Provide the [x, y] coordinate of the cell's center where the given text is located.  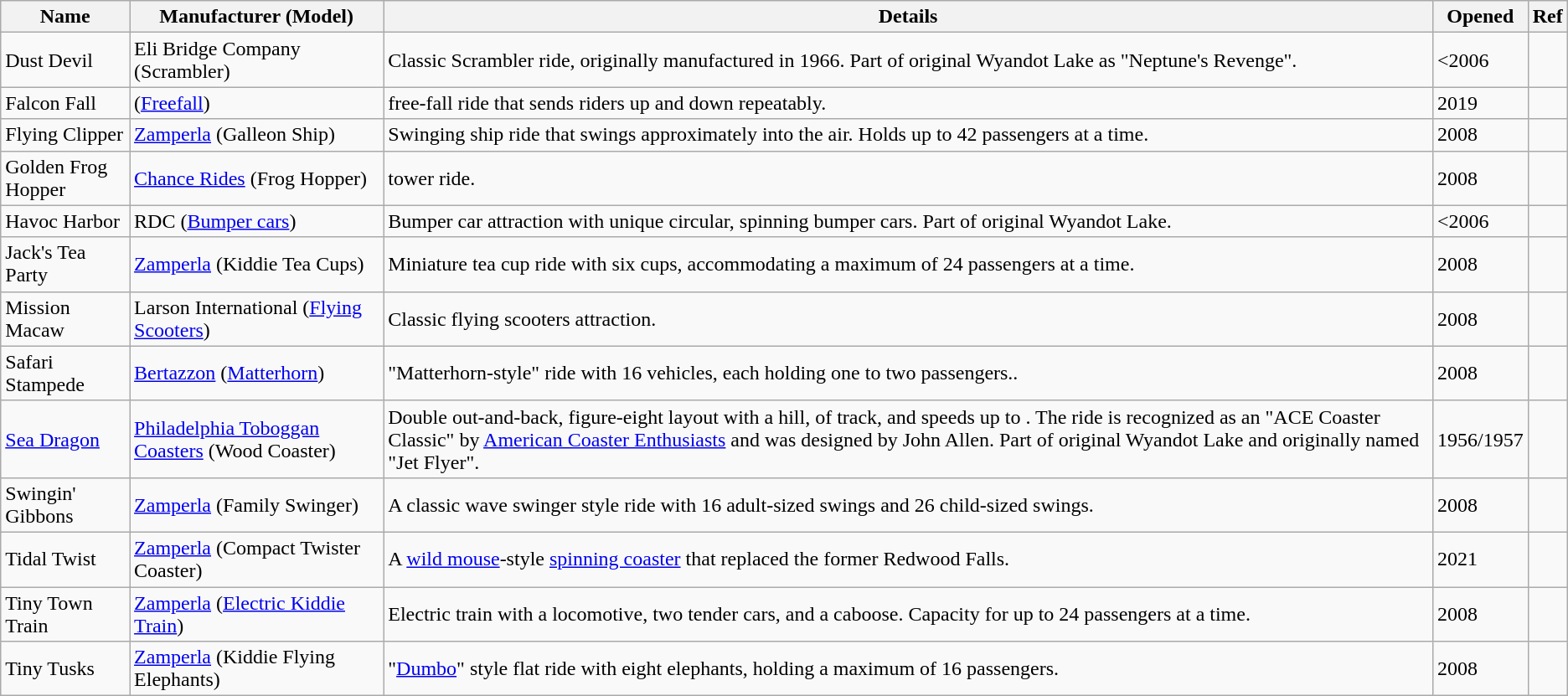
Safari Stampede [65, 374]
Bumper car attraction with unique circular, spinning bumper cars. Part of original Wyandot Lake. [908, 221]
A classic wave swinger style ride with 16 adult-sized swings and 26 child-sized swings. [908, 504]
"Dumbo" style flat ride with eight elephants, holding a maximum of 16 passengers. [908, 668]
Tidal Twist [65, 559]
Flying Clipper [65, 135]
Chance Rides (Frog Hopper) [256, 178]
Bertazzon (Matterhorn) [256, 374]
Falcon Fall [65, 103]
Zamperla (Kiddie Tea Cups) [256, 265]
Golden Frog Hopper [65, 178]
Classic Scrambler ride, originally manufactured in 1966. Part of original Wyandot Lake as "Neptune's Revenge". [908, 60]
A wild mouse-style spinning coaster that replaced the former Redwood Falls. [908, 559]
Zamperla (Kiddie Flying Elephants) [256, 668]
free-fall ride that sends riders up and down repeatably. [908, 103]
Details [908, 17]
Zamperla (Compact Twister Coaster) [256, 559]
Name [65, 17]
Sea Dragon [65, 439]
Mission Macaw [65, 318]
2019 [1480, 103]
Manufacturer (Model) [256, 17]
Swinging ship ride that swings approximately into the air. Holds up to 42 passengers at a time. [908, 135]
Dust Devil [65, 60]
Opened [1480, 17]
Tiny Tusks [65, 668]
1956/1957 [1480, 439]
Havoc Harbor [65, 221]
Eli Bridge Company (Scrambler) [256, 60]
Classic flying scooters attraction. [908, 318]
(Freefall) [256, 103]
Miniature tea cup ride with six cups, accommodating a maximum of 24 passengers at a time. [908, 265]
Zamperla (Electric Kiddie Train) [256, 613]
Zamperla (Galleon Ship) [256, 135]
Tiny Town Train [65, 613]
Philadelphia Toboggan Coasters (Wood Coaster) [256, 439]
Jack's Tea Party [65, 265]
Zamperla (Family Swinger) [256, 504]
"Matterhorn-style" ride with 16 vehicles, each holding one to two passengers.. [908, 374]
Swingin' Gibbons [65, 504]
RDC (Bumper cars) [256, 221]
Electric train with a locomotive, two tender cars, and a caboose. Capacity for up to 24 passengers at a time. [908, 613]
tower ride. [908, 178]
Ref [1548, 17]
Larson International (Flying Scooters) [256, 318]
2021 [1480, 559]
